Search for the cell housing the specified text and yield its (x, y) center coordinate. 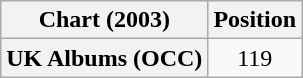
UK Albums (OCC) (104, 58)
Position (255, 20)
119 (255, 58)
Chart (2003) (104, 20)
